Output the [x, y] coordinate of the center of the cell containing the given text.  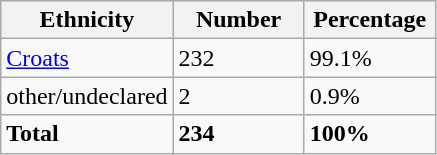
Ethnicity [87, 20]
234 [238, 134]
Total [87, 134]
100% [370, 134]
Number [238, 20]
232 [238, 58]
0.9% [370, 96]
Percentage [370, 20]
2 [238, 96]
Croats [87, 58]
99.1% [370, 58]
other/undeclared [87, 96]
